Search for the cell housing the specified text and yield its (x, y) center coordinate. 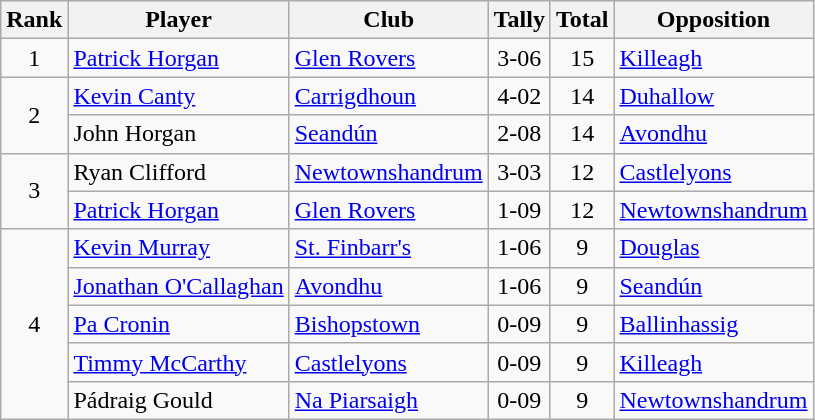
Total (582, 20)
Opposition (714, 20)
Carrigdhoun (388, 96)
Club (388, 20)
Kevin Murray (178, 248)
Ballinhassig (714, 324)
Duhallow (714, 96)
Douglas (714, 248)
1-09 (519, 210)
John Horgan (178, 134)
15 (582, 58)
Bishopstown (388, 324)
3-06 (519, 58)
3-03 (519, 172)
2-08 (519, 134)
3 (34, 191)
Ryan Clifford (178, 172)
1 (34, 58)
Tally (519, 20)
Player (178, 20)
Timmy McCarthy (178, 362)
Na Piarsaigh (388, 400)
Jonathan O'Callaghan (178, 286)
4 (34, 324)
Rank (34, 20)
Kevin Canty (178, 96)
Pádraig Gould (178, 400)
St. Finbarr's (388, 248)
4-02 (519, 96)
2 (34, 115)
Pa Cronin (178, 324)
